Locate the cell with the specified text and output its [x, y] center coordinate. 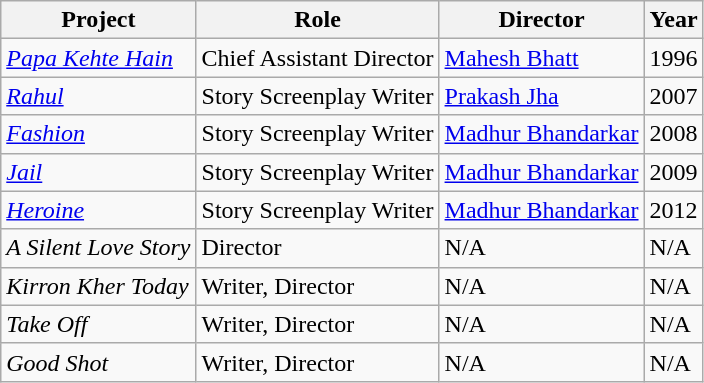
Take Off [98, 324]
2012 [674, 210]
A Silent Love Story [98, 248]
Fashion [98, 134]
Jail [98, 172]
Year [674, 20]
Project [98, 20]
2008 [674, 134]
Heroine [98, 210]
2009 [674, 172]
Papa Kehte Hain [98, 58]
Good Shot [98, 362]
Role [318, 20]
2007 [674, 96]
Prakash Jha [542, 96]
1996 [674, 58]
Rahul [98, 96]
Kirron Kher Today [98, 286]
Mahesh Bhatt [542, 58]
Chief Assistant Director [318, 58]
